Scan for the cell matching the given text and deliver its (X, Y) coordinate at center. 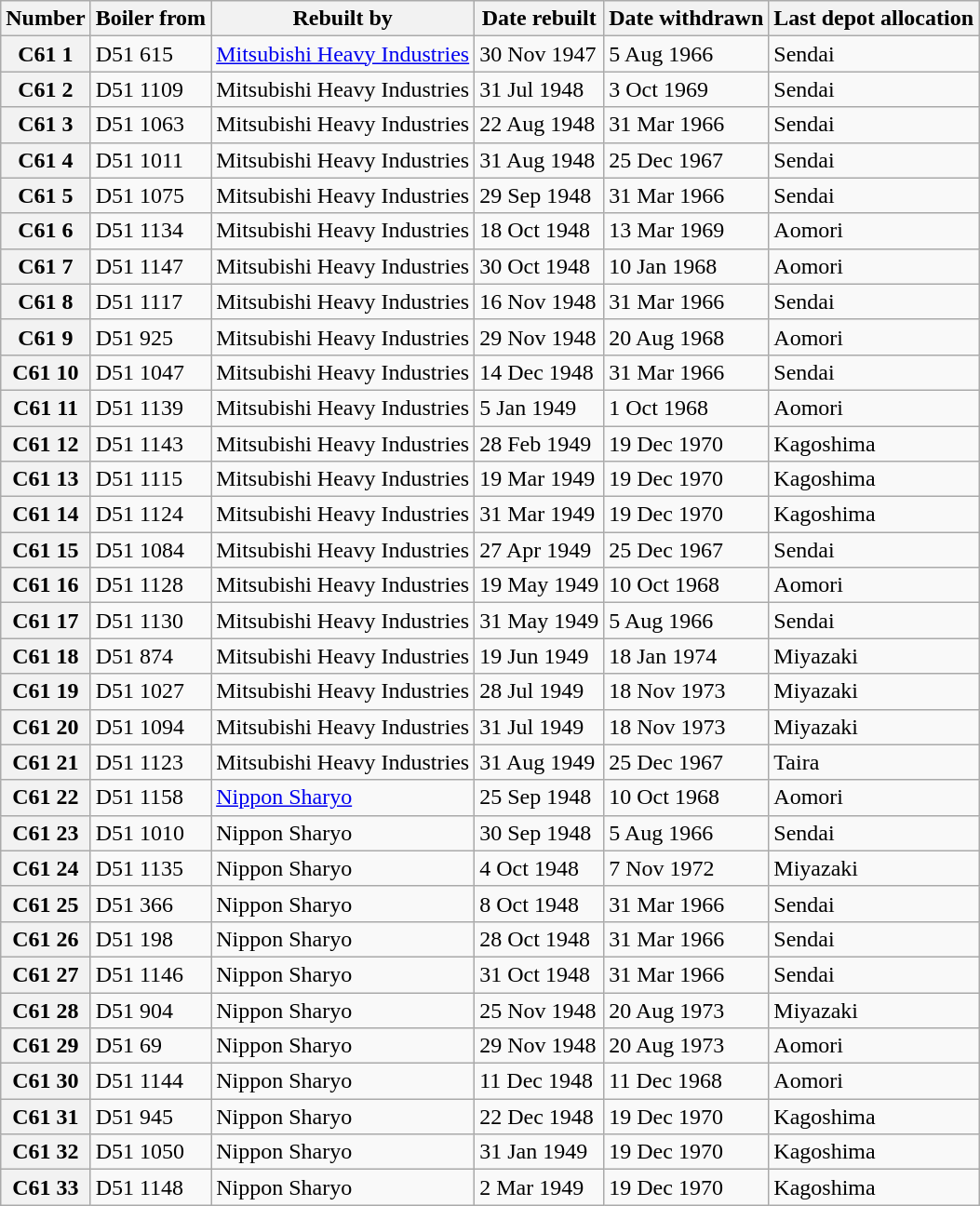
C61 1 (46, 54)
D51 1144 (151, 1081)
C61 15 (46, 550)
Boiler from (151, 19)
D51 1124 (151, 515)
C61 4 (46, 160)
31 Aug 1949 (540, 762)
20 Aug 1968 (687, 337)
28 Jul 1949 (540, 691)
C61 30 (46, 1081)
C61 14 (46, 515)
31 Jul 1949 (540, 727)
C61 32 (46, 1152)
C61 17 (46, 621)
31 Oct 1948 (540, 974)
D51 1135 (151, 868)
D51 615 (151, 54)
Date rebuilt (540, 19)
C61 31 (46, 1117)
11 Dec 1968 (687, 1081)
5 Jan 1949 (540, 408)
D51 1143 (151, 444)
19 May 1949 (540, 585)
D51 1146 (151, 974)
D51 925 (151, 337)
D51 904 (151, 1010)
28 Oct 1948 (540, 939)
25 Sep 1948 (540, 797)
D51 1027 (151, 691)
D51 1109 (151, 89)
D51 945 (151, 1117)
11 Dec 1948 (540, 1081)
C61 23 (46, 833)
19 Mar 1949 (540, 479)
D51 366 (151, 904)
D51 1010 (151, 833)
18 Oct 1948 (540, 231)
D51 1084 (151, 550)
D51 1050 (151, 1152)
C61 10 (46, 372)
C61 7 (46, 266)
13 Mar 1969 (687, 231)
14 Dec 1948 (540, 372)
D51 874 (151, 656)
C61 22 (46, 797)
C61 9 (46, 337)
31 Mar 1949 (540, 515)
D51 1115 (151, 479)
C61 8 (46, 301)
C61 24 (46, 868)
31 Aug 1948 (540, 160)
D51 1094 (151, 727)
29 Sep 1948 (540, 195)
8 Oct 1948 (540, 904)
Rebuilt by (342, 19)
Last depot allocation (874, 19)
31 Jan 1949 (540, 1152)
D51 1047 (151, 372)
22 Dec 1948 (540, 1117)
22 Aug 1948 (540, 125)
C61 3 (46, 125)
C61 12 (46, 444)
27 Apr 1949 (540, 550)
C61 11 (46, 408)
D51 1011 (151, 160)
C61 13 (46, 479)
Taira (874, 762)
28 Feb 1949 (540, 444)
C61 16 (46, 585)
D51 69 (151, 1046)
31 Jul 1948 (540, 89)
D51 1128 (151, 585)
C61 25 (46, 904)
30 Nov 1947 (540, 54)
25 Nov 1948 (540, 1010)
D51 1148 (151, 1187)
D51 1139 (151, 408)
D51 1130 (151, 621)
D51 1063 (151, 125)
D51 1123 (151, 762)
D51 1147 (151, 266)
C61 21 (46, 762)
C61 28 (46, 1010)
30 Sep 1948 (540, 833)
Number (46, 19)
D51 1117 (151, 301)
30 Oct 1948 (540, 266)
C61 5 (46, 195)
1 Oct 1968 (687, 408)
19 Jun 1949 (540, 656)
C61 29 (46, 1046)
C61 18 (46, 656)
C61 2 (46, 89)
C61 20 (46, 727)
C61 19 (46, 691)
2 Mar 1949 (540, 1187)
C61 33 (46, 1187)
31 May 1949 (540, 621)
10 Jan 1968 (687, 266)
18 Jan 1974 (687, 656)
D51 1075 (151, 195)
C61 27 (46, 974)
4 Oct 1948 (540, 868)
C61 26 (46, 939)
C61 6 (46, 231)
D51 1158 (151, 797)
3 Oct 1969 (687, 89)
D51 198 (151, 939)
16 Nov 1948 (540, 301)
Date withdrawn (687, 19)
7 Nov 1972 (687, 868)
D51 1134 (151, 231)
